Detect which cell encompasses the target text, then output its (X, Y) center coordinate. 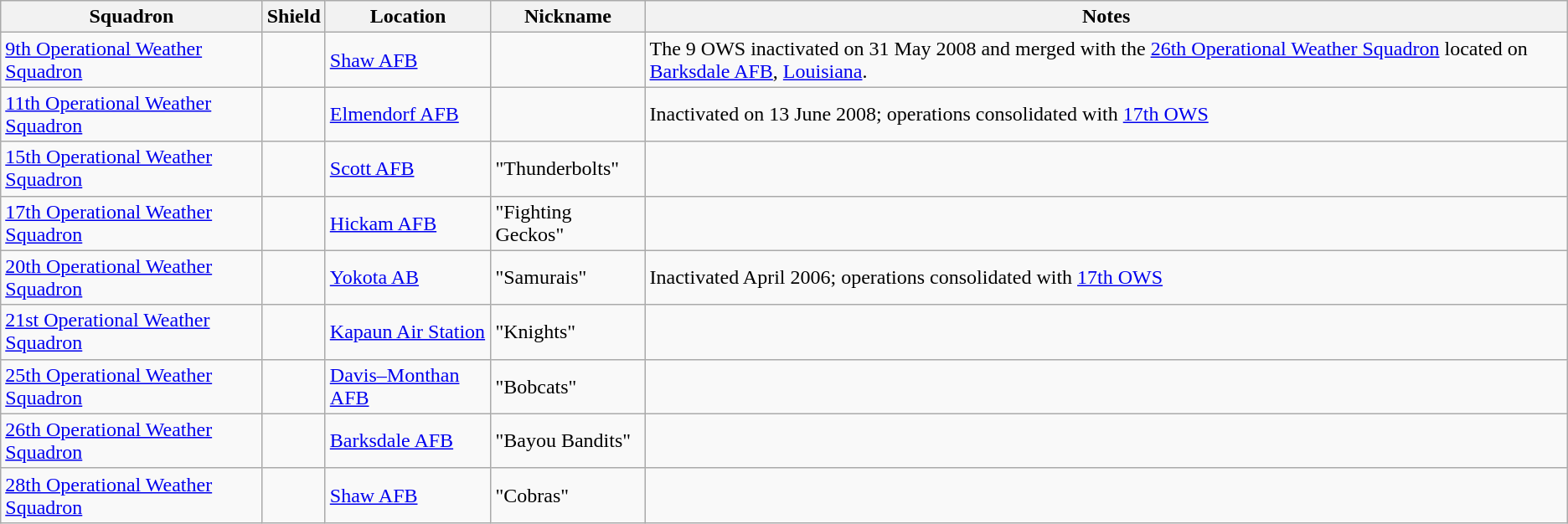
Yokota AB (408, 278)
Squadron (132, 17)
"Cobras" (568, 496)
11th Operational Weather Squadron (132, 114)
Nickname (568, 17)
15th Operational Weather Squadron (132, 169)
26th Operational Weather Squadron (132, 440)
Kapaun Air Station (408, 331)
Notes (1106, 17)
Elmendorf AFB (408, 114)
"Knights" (568, 331)
Inactivated on 13 June 2008; operations consolidated with 17th OWS (1106, 114)
Inactivated April 2006; operations consolidated with 17th OWS (1106, 278)
"Samurais" (568, 278)
21st Operational Weather Squadron (132, 331)
"Thunderbolts" (568, 169)
28th Operational Weather Squadron (132, 496)
The 9 OWS inactivated on 31 May 2008 and merged with the 26th Operational Weather Squadron located on Barksdale AFB, Louisiana. (1106, 60)
Hickam AFB (408, 223)
25th Operational Weather Squadron (132, 387)
Davis–Monthan AFB (408, 387)
"Fighting Geckos" (568, 223)
20th Operational Weather Squadron (132, 278)
"Bayou Bandits" (568, 440)
Barksdale AFB (408, 440)
"Bobcats" (568, 387)
Shield (293, 17)
9th Operational Weather Squadron (132, 60)
Scott AFB (408, 169)
Location (408, 17)
17th Operational Weather Squadron (132, 223)
